Search for the cell housing the specified text and yield its (x, y) center coordinate. 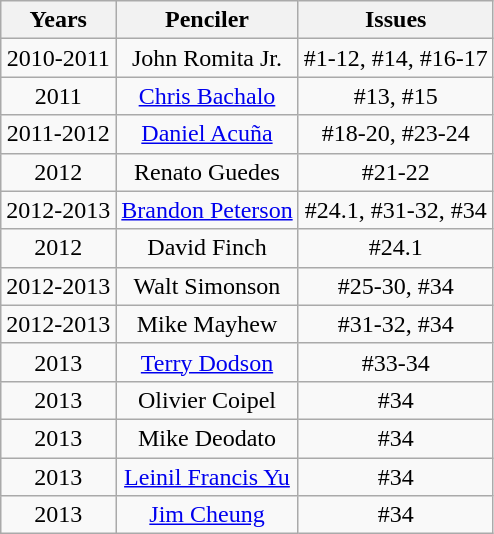
2011-2012 (58, 134)
Penciler (207, 20)
Mike Deodato (207, 438)
Years (58, 20)
Terry Dodson (207, 362)
Olivier Coipel (207, 400)
Brandon Peterson (207, 210)
#18-20, #23-24 (396, 134)
#33-34 (396, 362)
Walt Simonson (207, 286)
Issues (396, 20)
#1-12, #14, #16-17 (396, 58)
#21-22 (396, 172)
Daniel Acuña (207, 134)
2010-2011 (58, 58)
Mike Mayhew (207, 324)
#24.1 (396, 248)
John Romita Jr. (207, 58)
2011 (58, 96)
#13, #15 (396, 96)
#25-30, #34 (396, 286)
#31-32, #34 (396, 324)
Chris Bachalo (207, 96)
Leinil Francis Yu (207, 477)
#24.1, #31-32, #34 (396, 210)
Renato Guedes (207, 172)
David Finch (207, 248)
Jim Cheung (207, 515)
